Provide the (x, y) coordinate of the cell's center where the given text is located.  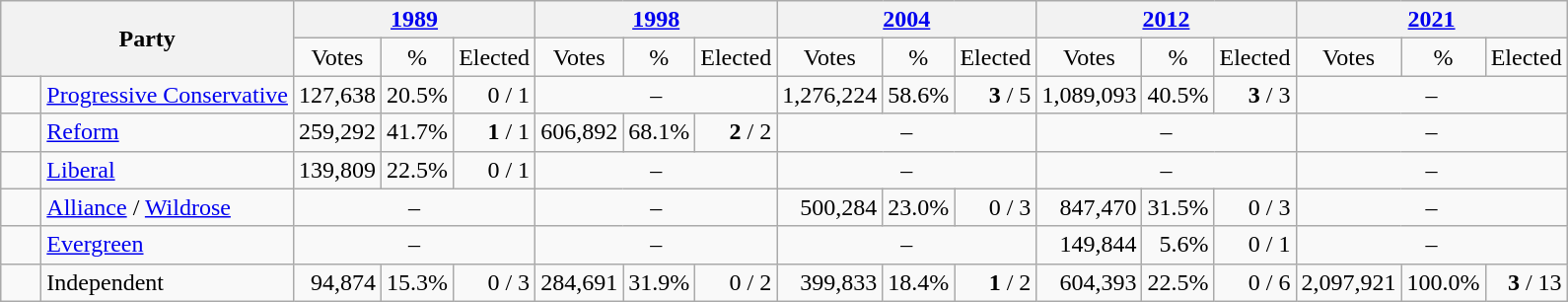
1 / 2 (996, 282)
1,089,093 (1089, 95)
847,470 (1089, 207)
259,292 (337, 132)
500,284 (830, 207)
18.4% (919, 282)
5.6% (1177, 245)
Liberal (168, 170)
31.5% (1177, 207)
40.5% (1177, 95)
15.3% (418, 282)
100.0% (1444, 282)
3 / 5 (996, 95)
0 / 2 (736, 282)
3 / 3 (1254, 95)
94,874 (337, 282)
149,844 (1089, 245)
1989 (414, 20)
1 / 1 (495, 132)
2,097,921 (1349, 282)
1998 (657, 20)
2004 (907, 20)
Progressive Conservative (168, 95)
68.1% (659, 132)
2021 (1432, 20)
399,833 (830, 282)
1,276,224 (830, 95)
31.9% (659, 282)
23.0% (919, 207)
58.6% (919, 95)
Independent (168, 282)
284,691 (580, 282)
Alliance / Wildrose (168, 207)
41.7% (418, 132)
20.5% (418, 95)
139,809 (337, 170)
604,393 (1089, 282)
606,892 (580, 132)
0 / 6 (1254, 282)
127,638 (337, 95)
Evergreen (168, 245)
2 / 2 (736, 132)
3 / 13 (1527, 282)
Party (148, 38)
Reform (168, 132)
2012 (1166, 20)
